Provide the (x, y) coordinate of the cell's center where the given text is located.  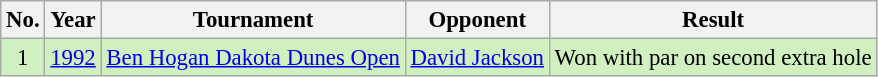
Year (73, 20)
Opponent (477, 20)
No. (23, 20)
Won with par on second extra hole (713, 58)
Tournament (253, 20)
Result (713, 20)
1 (23, 58)
David Jackson (477, 58)
1992 (73, 58)
Ben Hogan Dakota Dunes Open (253, 58)
